Provide the (x, y) coordinate of the cell's center where the given text is located.  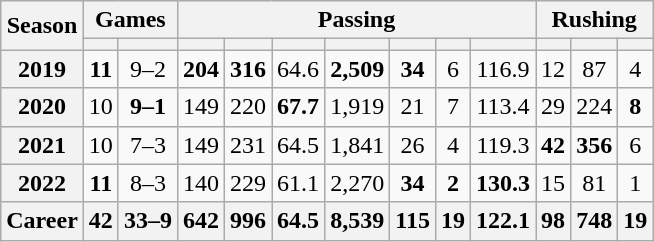
231 (248, 145)
2021 (42, 145)
996 (248, 221)
2022 (42, 183)
119.3 (504, 145)
2 (452, 183)
122.1 (504, 221)
140 (200, 183)
98 (554, 221)
356 (594, 145)
12 (554, 69)
642 (200, 221)
115 (413, 221)
8–3 (148, 183)
2020 (42, 107)
67.7 (298, 107)
2019 (42, 69)
130.3 (504, 183)
748 (594, 221)
1 (636, 183)
Games (130, 20)
1,919 (358, 107)
Season (42, 26)
87 (594, 69)
204 (200, 69)
33–9 (148, 221)
61.1 (298, 183)
7 (452, 107)
2,509 (358, 69)
29 (554, 107)
1,841 (358, 145)
9–2 (148, 69)
Passing (356, 20)
Rushing (594, 20)
113.4 (504, 107)
64.6 (298, 69)
8,539 (358, 221)
21 (413, 107)
316 (248, 69)
116.9 (504, 69)
224 (594, 107)
Career (42, 221)
26 (413, 145)
81 (594, 183)
8 (636, 107)
2,270 (358, 183)
7–3 (148, 145)
220 (248, 107)
9–1 (148, 107)
229 (248, 183)
15 (554, 183)
